Return (x, y) of the center of cell containing provided text 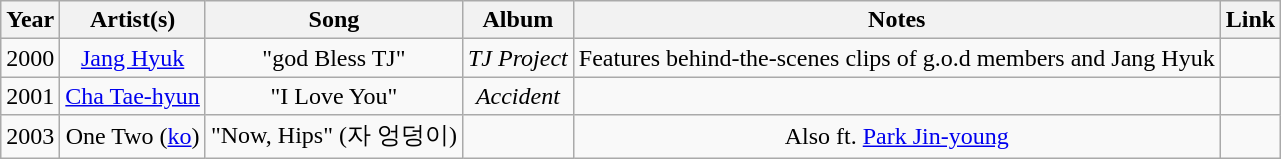
Cha Tae-hyun (133, 96)
TJ Project (518, 58)
Song (334, 20)
"I Love You" (334, 96)
Link (1250, 20)
Accident (518, 96)
2000 (30, 58)
2003 (30, 136)
Artist(s) (133, 20)
"god Bless TJ" (334, 58)
Features behind-the-scenes clips of g.o.d members and Jang Hyuk (896, 58)
Also ft. Park Jin-young (896, 136)
One Two (ko) (133, 136)
Jang Hyuk (133, 58)
Year (30, 20)
2001 (30, 96)
Album (518, 20)
Notes (896, 20)
"Now, Hips" (자 엉덩이) (334, 136)
